Locate the cell with the specified text and output its [X, Y] center coordinate. 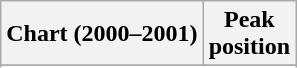
Chart (2000–2001) [102, 34]
Peakposition [249, 34]
